Return (x, y) of the center of cell containing provided text 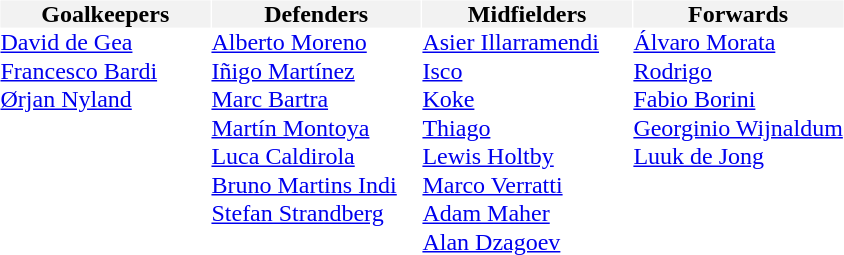
Iñigo Martínez (316, 72)
Georginio Wijnaldum (738, 128)
Francesco Bardi (104, 72)
Thiago (526, 128)
Marc Bartra (316, 100)
Forwards (738, 14)
Isco (526, 72)
Fabio Borini (738, 100)
Koke (526, 100)
Alan Dzagoev (526, 242)
Stefan Strandberg (316, 214)
Álvaro Morata (738, 42)
Martín Montoya (316, 128)
Midfielders (526, 14)
Luuk de Jong (738, 156)
Alberto Moreno (316, 42)
Ørjan Nyland (104, 100)
Asier Illarramendi (526, 42)
Adam Maher (526, 214)
Marco Verratti (526, 186)
Defenders (316, 14)
Lewis Holtby (526, 156)
Bruno Martins Indi (316, 186)
Luca Caldirola (316, 156)
Goalkeepers (104, 14)
David de Gea (104, 42)
Rodrigo (738, 72)
